Determine the [x, y] coordinate at the center of the cell enclosing the given text.  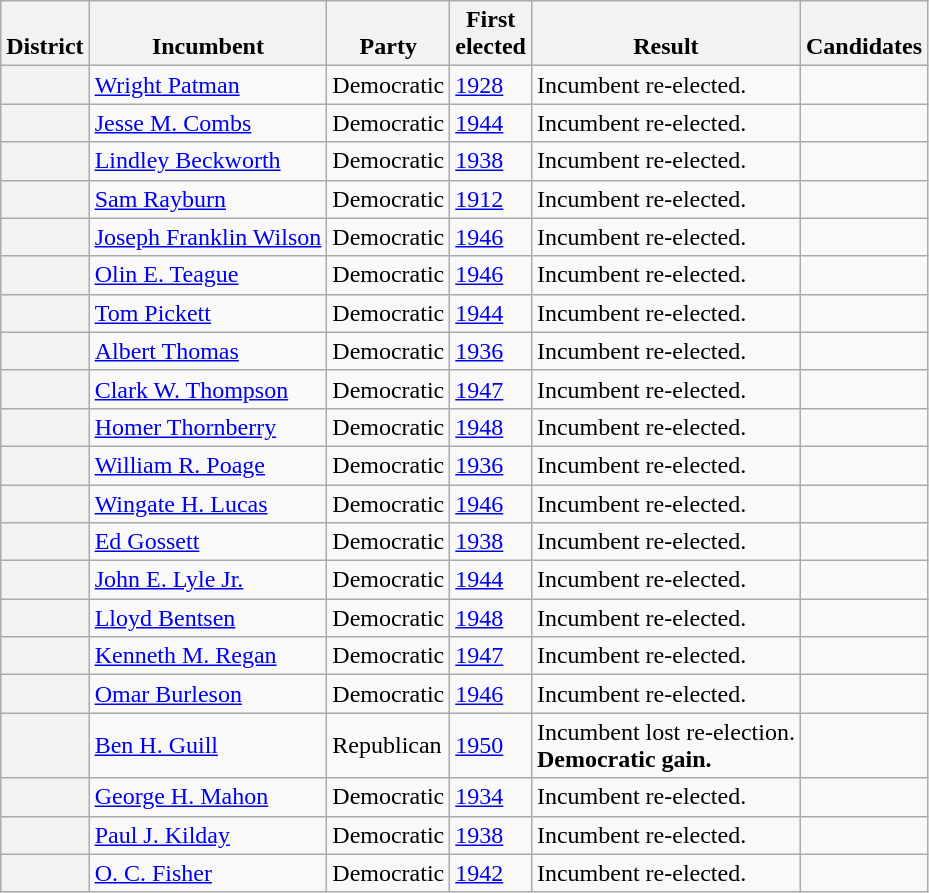
William R. Poage [208, 465]
Omar Burleson [208, 694]
Joseph Franklin Wilson [208, 237]
Party [388, 34]
Jesse M. Combs [208, 123]
O. C. Fisher [208, 873]
Republican [388, 746]
Wingate H. Lucas [208, 503]
Incumbent [208, 34]
Ed Gossett [208, 542]
1942 [491, 873]
1934 [491, 797]
Ben H. Guill [208, 746]
1928 [491, 85]
District [45, 34]
Lindley Beckworth [208, 161]
Candidates [864, 34]
1950 [491, 746]
Tom Pickett [208, 313]
Firstelected [491, 34]
John E. Lyle Jr. [208, 580]
Lloyd Bentsen [208, 618]
Result [666, 34]
Incumbent lost re-election.Democratic gain. [666, 746]
Kenneth M. Regan [208, 656]
Homer Thornberry [208, 427]
1912 [491, 199]
Clark W. Thompson [208, 389]
Albert Thomas [208, 351]
Wright Patman [208, 85]
Paul J. Kilday [208, 835]
George H. Mahon [208, 797]
Olin E. Teague [208, 275]
Sam Rayburn [208, 199]
